Pinpoint the cell where the given text exists, returning its [X, Y] midpoint coordinate. 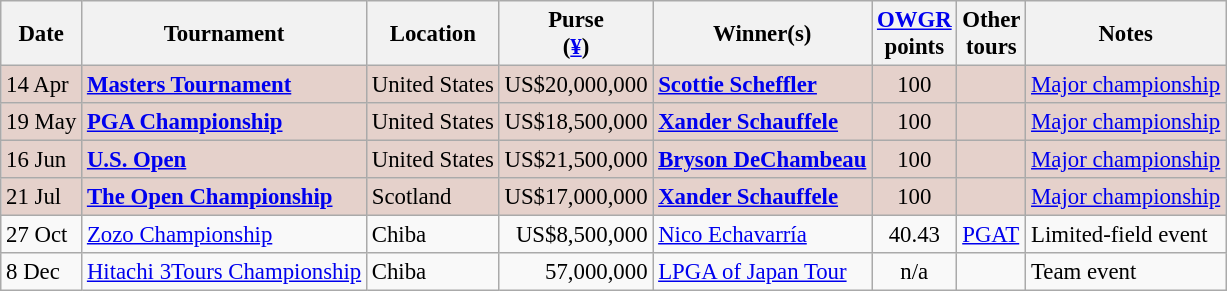
Location [432, 34]
U.S. Open [224, 160]
19 May [42, 122]
14 Apr [42, 85]
Othertours [992, 34]
Masters Tournament [224, 85]
PGA Championship [224, 122]
Winner(s) [762, 34]
US$21,500,000 [576, 160]
The Open Championship [224, 197]
Purse(¥) [576, 34]
OWGRpoints [914, 34]
US$17,000,000 [576, 197]
Notes [1126, 34]
Zozo Championship [224, 235]
Scottie Scheffler [762, 85]
40.43 [914, 235]
27 Oct [42, 235]
US$8,500,000 [576, 235]
Date [42, 34]
US$20,000,000 [576, 85]
Chiba [432, 235]
Limited-field event [1126, 235]
US$18,500,000 [576, 122]
PGAT [992, 235]
Nico Echavarría [762, 235]
16 Jun [42, 160]
Tournament [224, 34]
Bryson DeChambeau [762, 160]
21 Jul [42, 197]
Scotland [432, 197]
